From the cell containing the given text, extract its center point as [X, Y] coordinate. 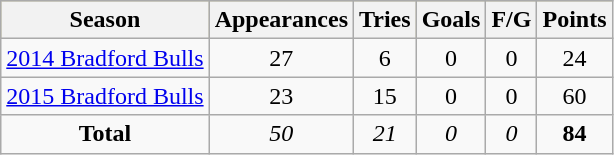
6 [386, 58]
23 [281, 96]
21 [386, 134]
2015 Bradford Bulls [105, 96]
Season [105, 20]
84 [574, 134]
15 [386, 96]
F/G [512, 20]
Goals [451, 20]
Points [574, 20]
2014 Bradford Bulls [105, 58]
24 [574, 58]
27 [281, 58]
50 [281, 134]
Tries [386, 20]
Total [105, 134]
Appearances [281, 20]
60 [574, 96]
